Provide the [X, Y] coordinate of the cell's center where the given text is located.  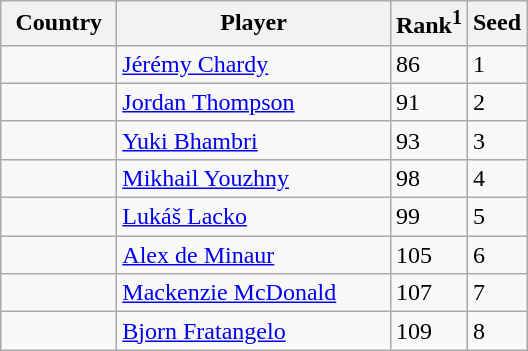
Seed [496, 24]
1 [496, 64]
Jordan Thompson [254, 102]
Mackenzie McDonald [254, 293]
2 [496, 102]
Rank1 [428, 24]
107 [428, 293]
Bjorn Fratangelo [254, 331]
Alex de Minaur [254, 255]
109 [428, 331]
3 [496, 140]
7 [496, 293]
8 [496, 331]
86 [428, 64]
99 [428, 217]
4 [496, 178]
91 [428, 102]
Country [59, 24]
Mikhail Youzhny [254, 178]
6 [496, 255]
98 [428, 178]
Lukáš Lacko [254, 217]
Player [254, 24]
Yuki Bhambri [254, 140]
105 [428, 255]
93 [428, 140]
5 [496, 217]
Jérémy Chardy [254, 64]
